Provide the (x, y) coordinate of the cell's center where the given text is located.  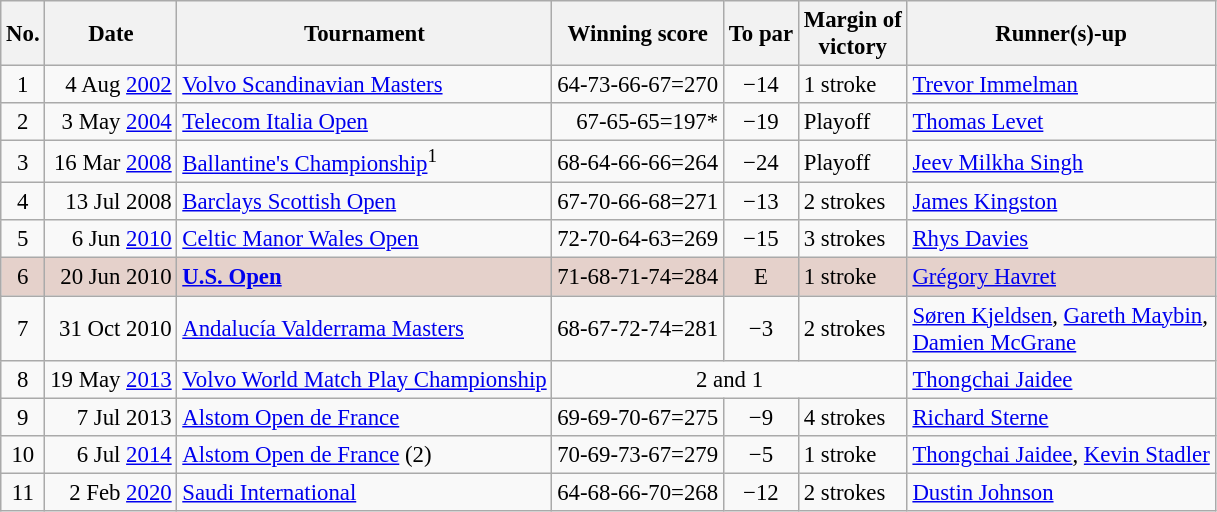
2 and 1 (730, 379)
James Kingston (1061, 202)
3 May 2004 (111, 122)
4 strokes (852, 417)
2 (23, 122)
Thomas Levet (1061, 122)
Dustin Johnson (1061, 492)
9 (23, 417)
Date (111, 34)
Runner(s)-up (1061, 34)
72-70-64-63=269 (638, 239)
8 (23, 379)
6 Jul 2014 (111, 454)
3 strokes (852, 239)
4 Aug 2002 (111, 85)
−9 (760, 417)
16 Mar 2008 (111, 162)
−15 (760, 239)
64-68-66-70=268 (638, 492)
6 (23, 277)
64-73-66-67=270 (638, 85)
Telecom Italia Open (364, 122)
3 (23, 162)
Ballantine's Championship1 (364, 162)
Rhys Davies (1061, 239)
Alstom Open de France (2) (364, 454)
10 (23, 454)
Saudi International (364, 492)
Jeev Milkha Singh (1061, 162)
−13 (760, 202)
20 Jun 2010 (111, 277)
To par (760, 34)
71-68-71-74=284 (638, 277)
1 (23, 85)
−14 (760, 85)
69-69-70-67=275 (638, 417)
11 (23, 492)
Celtic Manor Wales Open (364, 239)
Thongchai Jaidee (1061, 379)
−12 (760, 492)
Winning score (638, 34)
Trevor Immelman (1061, 85)
6 Jun 2010 (111, 239)
Grégory Havret (1061, 277)
31 Oct 2010 (111, 328)
E (760, 277)
U.S. Open (364, 277)
Volvo Scandinavian Masters (364, 85)
−19 (760, 122)
−24 (760, 162)
Søren Kjeldsen, Gareth Maybin, Damien McGrane (1061, 328)
5 (23, 239)
7 Jul 2013 (111, 417)
Andalucía Valderrama Masters (364, 328)
Margin ofvictory (852, 34)
13 Jul 2008 (111, 202)
68-67-72-74=281 (638, 328)
Volvo World Match Play Championship (364, 379)
70-69-73-67=279 (638, 454)
Thongchai Jaidee, Kevin Stadler (1061, 454)
Tournament (364, 34)
19 May 2013 (111, 379)
No. (23, 34)
Richard Sterne (1061, 417)
4 (23, 202)
2 Feb 2020 (111, 492)
7 (23, 328)
67-65-65=197* (638, 122)
Alstom Open de France (364, 417)
Barclays Scottish Open (364, 202)
−3 (760, 328)
68-64-66-66=264 (638, 162)
67-70-66-68=271 (638, 202)
−5 (760, 454)
